Provide the (x, y) coordinate of the cell's center where the given text is located.  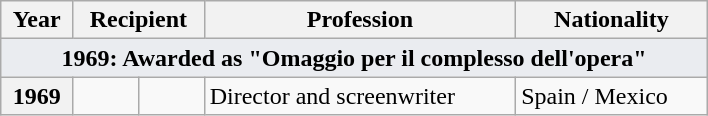
1969 (37, 96)
Profession (360, 20)
Year (37, 20)
1969: Awarded as "Omaggio per il complesso dell'opera" (354, 58)
Recipient (139, 20)
Director and screenwriter (360, 96)
Nationality (612, 20)
Spain / Mexico (612, 96)
